Output the (x, y) coordinate of the center of the cell containing the given text.  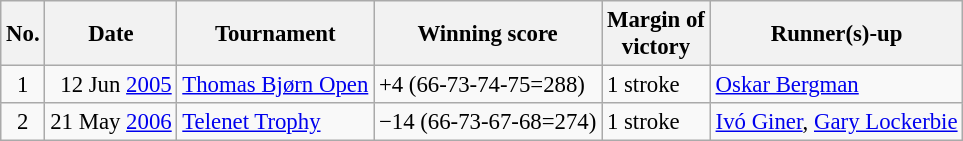
+4 (66-73-74-75=288) (488, 85)
Tournament (276, 34)
1 (23, 85)
Telenet Trophy (276, 122)
Date (111, 34)
Ivó Giner, Gary Lockerbie (836, 122)
−14 (66-73-67-68=274) (488, 122)
21 May 2006 (111, 122)
Thomas Bjørn Open (276, 85)
Margin ofvictory (656, 34)
Runner(s)-up (836, 34)
No. (23, 34)
2 (23, 122)
Winning score (488, 34)
Oskar Bergman (836, 85)
12 Jun 2005 (111, 85)
